Locate the cell with the specified text and output its (X, Y) center coordinate. 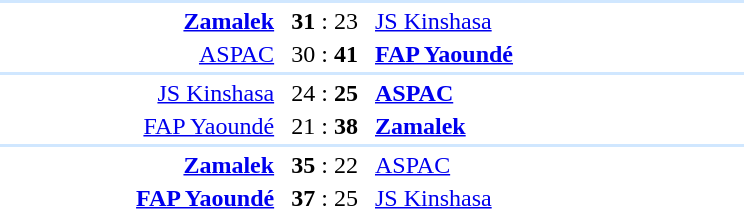
21 : 38 (325, 126)
30 : 41 (325, 54)
31 : 23 (325, 21)
35 : 22 (325, 165)
24 : 25 (325, 93)
